Detect which cell encompasses the target text, then output its [x, y] center coordinate. 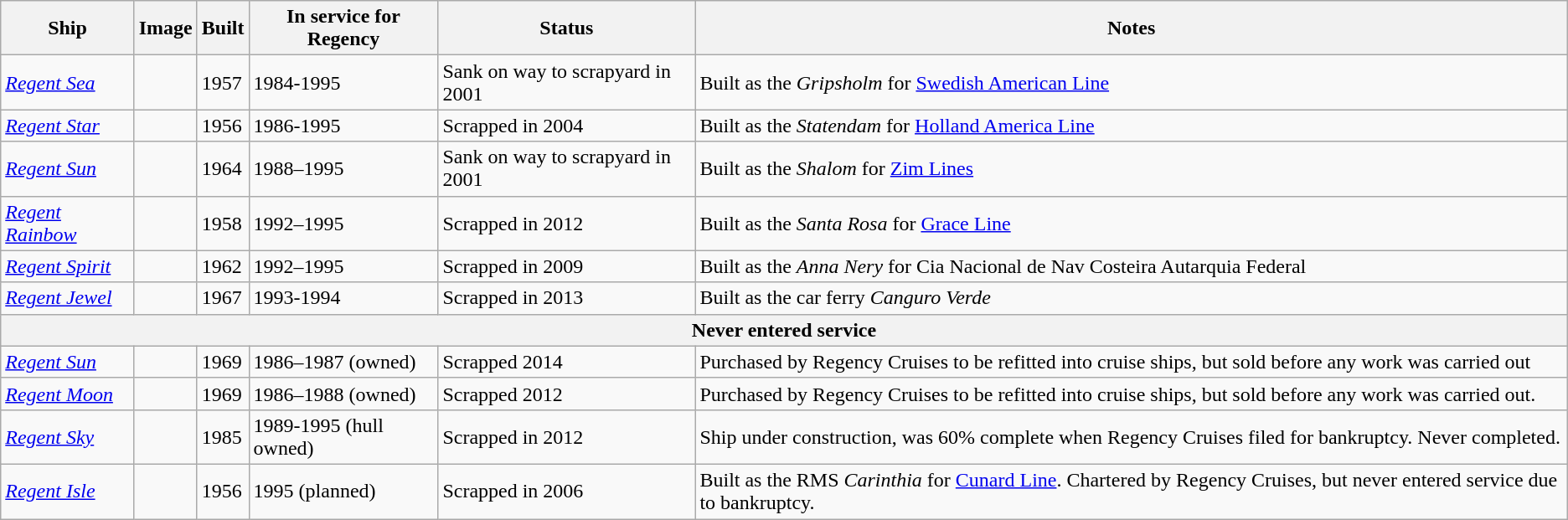
1962 [223, 266]
1984-1995 [343, 82]
Regent Jewel [67, 298]
Built as the car ferry Canguro Verde [1131, 298]
1986-1995 [343, 126]
1985 [223, 437]
Scrapped 2012 [566, 394]
1988–1995 [343, 169]
Scrapped in 2006 [566, 491]
1958 [223, 223]
Ship under construction, was 60% complete when Regency Cruises filed for bankruptcy. Never completed. [1131, 437]
Built as the Anna Nery for Cia Nacional de Nav Costeira Autarquia Federal [1131, 266]
Scrapped 2014 [566, 362]
Never entered service [784, 330]
Purchased by Regency Cruises to be refitted into cruise ships, but sold before any work was carried out. [1131, 394]
Image [166, 28]
Built as the Santa Rosa for Grace Line [1131, 223]
Regent Sea [67, 82]
Built as the Statendam for Holland America Line [1131, 126]
Built as the RMS Carinthia for Cunard Line. Chartered by Regency Cruises, but never entered service due to bankruptcy. [1131, 491]
Purchased by Regency Cruises to be refitted into cruise ships, but sold before any work was carried out [1131, 362]
Notes [1131, 28]
Scrapped in 2004 [566, 126]
Scrapped in 2013 [566, 298]
Status [566, 28]
1967 [223, 298]
Regent Rainbow [67, 223]
1986–1988 (owned) [343, 394]
Regent Spirit [67, 266]
1989-1995 (hull owned) [343, 437]
1986–1987 (owned) [343, 362]
Ship [67, 28]
Regent Star [67, 126]
1993-1994 [343, 298]
In service for Regency [343, 28]
Built as the Shalom for Zim Lines [1131, 169]
Regent Isle [67, 491]
1957 [223, 82]
1995 (planned) [343, 491]
Regent Sky [67, 437]
Built [223, 28]
Scrapped in 2009 [566, 266]
Built as the Gripsholm for Swedish American Line [1131, 82]
1964 [223, 169]
Regent Moon [67, 394]
